Provide the [X, Y] coordinate of the cell's center where the given text is located.  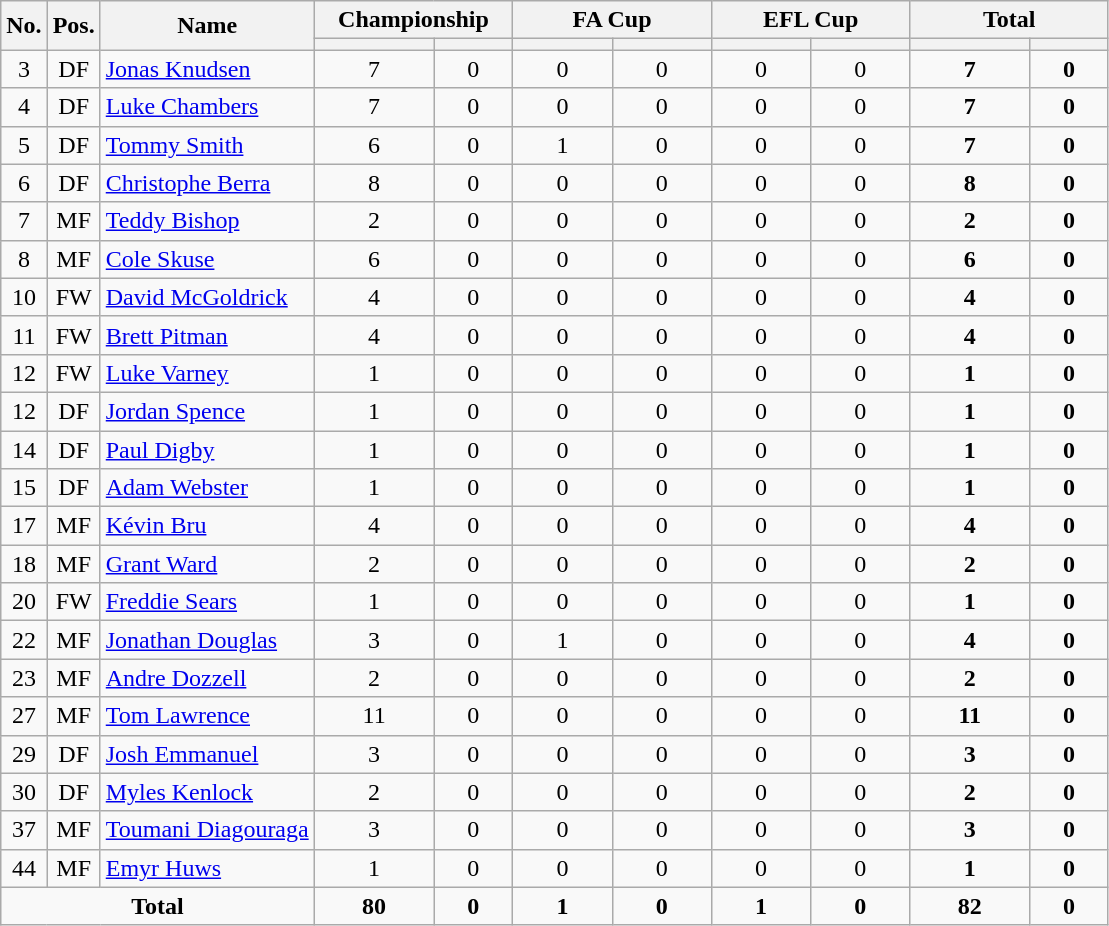
Tommy Smith [207, 145]
Tom Lawrence [207, 716]
10 [24, 297]
Teddy Bishop [207, 221]
Luke Chambers [207, 107]
22 [24, 640]
Jonas Knudsen [207, 69]
Freddie Sears [207, 602]
Emyr Huws [207, 868]
Brett Pitman [207, 335]
14 [24, 449]
Josh Emmanuel [207, 754]
Paul Digby [207, 449]
Cole Skuse [207, 259]
23 [24, 678]
FA Cup [612, 20]
EFL Cup [810, 20]
No. [24, 26]
Adam Webster [207, 488]
Luke Varney [207, 373]
Toumani Diagouraga [207, 830]
44 [24, 868]
5 [24, 145]
17 [24, 526]
29 [24, 754]
37 [24, 830]
Grant Ward [207, 564]
Name [207, 26]
Pos. [74, 26]
15 [24, 488]
David McGoldrick [207, 297]
Kévin Bru [207, 526]
Jordan Spence [207, 411]
Jonathan Douglas [207, 640]
Championship [414, 20]
82 [970, 906]
Andre Dozzell [207, 678]
18 [24, 564]
Myles Kenlock [207, 792]
27 [24, 716]
80 [374, 906]
20 [24, 602]
Christophe Berra [207, 183]
30 [24, 792]
